Scan for the cell matching the given text and deliver its (x, y) coordinate at center. 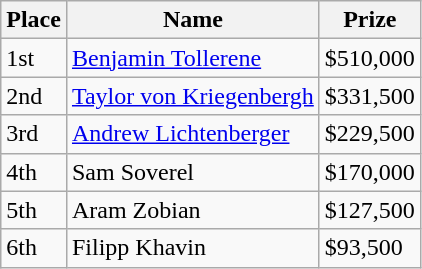
$170,000 (370, 172)
$331,500 (370, 96)
$127,500 (370, 210)
5th (34, 210)
$229,500 (370, 134)
6th (34, 248)
Place (34, 20)
Benjamin Tollerene (192, 58)
Prize (370, 20)
4th (34, 172)
Sam Soverel (192, 172)
Taylor von Kriegenbergh (192, 96)
$93,500 (370, 248)
Aram Zobian (192, 210)
Andrew Lichtenberger (192, 134)
$510,000 (370, 58)
Filipp Khavin (192, 248)
Name (192, 20)
1st (34, 58)
2nd (34, 96)
3rd (34, 134)
